Find where the given text appears and provide that cell's center as [x, y] coordinate. 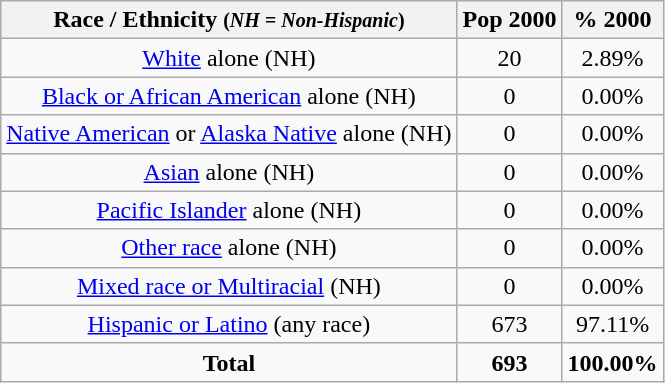
673 [510, 324]
100.00% [612, 362]
Other race alone (NH) [229, 248]
2.89% [612, 58]
20 [510, 58]
Mixed race or Multiracial (NH) [229, 286]
Black or African American alone (NH) [229, 96]
Pop 2000 [510, 20]
Race / Ethnicity (NH = Non-Hispanic) [229, 20]
Total [229, 362]
Pacific Islander alone (NH) [229, 210]
693 [510, 362]
Hispanic or Latino (any race) [229, 324]
% 2000 [612, 20]
97.11% [612, 324]
Native American or Alaska Native alone (NH) [229, 134]
White alone (NH) [229, 58]
Asian alone (NH) [229, 172]
